Determine the [X, Y] coordinate at the center of the cell enclosing the given text.  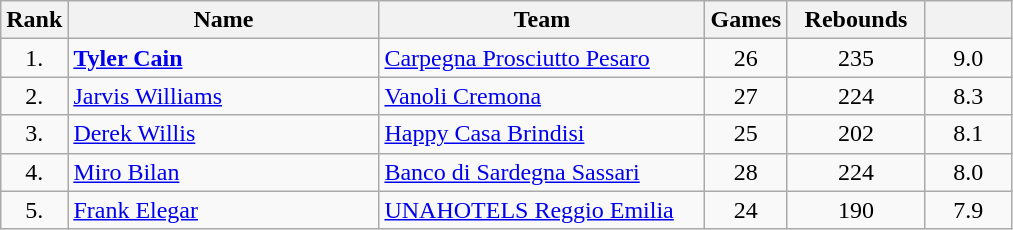
25 [746, 134]
Team [542, 20]
190 [856, 210]
8.0 [968, 172]
9.0 [968, 58]
202 [856, 134]
Rebounds [856, 20]
7.9 [968, 210]
Derek Willis [224, 134]
Tyler Cain [224, 58]
28 [746, 172]
27 [746, 96]
4. [34, 172]
Happy Casa Brindisi [542, 134]
8.3 [968, 96]
Miro Bilan [224, 172]
Frank Elegar [224, 210]
Name [224, 20]
UNAHOTELS Reggio Emilia [542, 210]
2. [34, 96]
Carpegna Prosciutto Pesaro [542, 58]
26 [746, 58]
5. [34, 210]
3. [34, 134]
1. [34, 58]
235 [856, 58]
24 [746, 210]
Banco di Sardegna Sassari [542, 172]
Games [746, 20]
Vanoli Cremona [542, 96]
Jarvis Williams [224, 96]
Rank [34, 20]
8.1 [968, 134]
